Extract the (x, y) coordinate from the center of the cell holding the provided text.  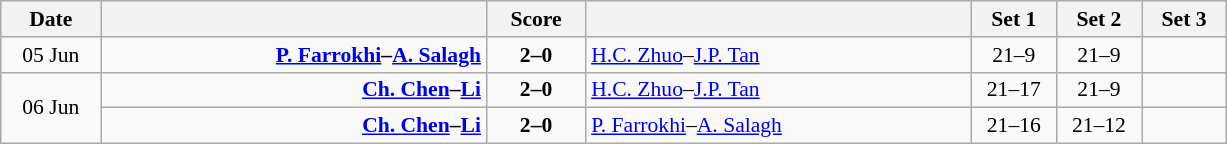
Set 2 (1098, 19)
21–12 (1098, 126)
Score (536, 19)
06 Jun (51, 108)
Date (51, 19)
Set 3 (1184, 19)
21–16 (1014, 126)
21–17 (1014, 90)
05 Jun (51, 55)
Set 1 (1014, 19)
